Extract the (X, Y) coordinate from the center of the cell holding the provided text.  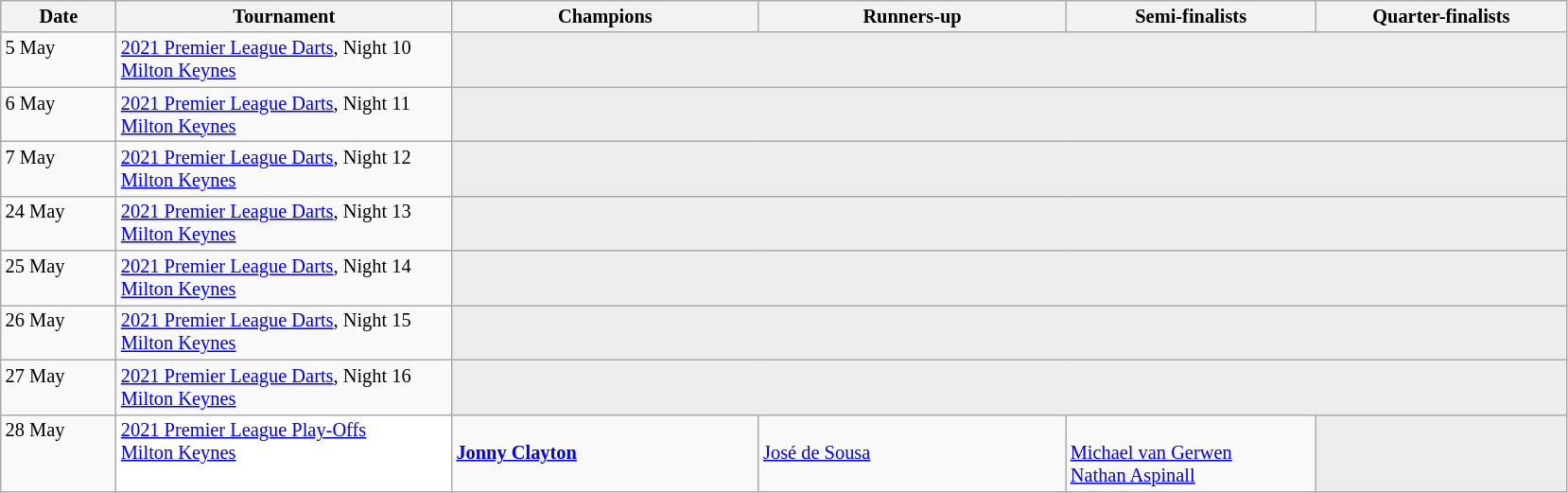
2021 Premier League Darts, Night 14 Milton Keynes (284, 278)
28 May (59, 453)
Semi-finalists (1192, 16)
5 May (59, 60)
2021 Premier League Darts, Night 11 Milton Keynes (284, 114)
26 May (59, 332)
2021 Premier League Darts, Night 13 Milton Keynes (284, 223)
Runners-up (912, 16)
Michael van Gerwen Nathan Aspinall (1192, 453)
Jonny Clayton (605, 453)
6 May (59, 114)
José de Sousa (912, 453)
2021 Premier League Darts, Night 12 Milton Keynes (284, 168)
27 May (59, 387)
25 May (59, 278)
2021 Premier League Darts, Night 10 Milton Keynes (284, 60)
Champions (605, 16)
24 May (59, 223)
Tournament (284, 16)
Date (59, 16)
2021 Premier League Darts, Night 15 Milton Keynes (284, 332)
Quarter-finalists (1441, 16)
2021 Premier League Play-Offs Milton Keynes (284, 453)
2021 Premier League Darts, Night 16 Milton Keynes (284, 387)
7 May (59, 168)
